Return [X, Y] of the center of cell containing provided text 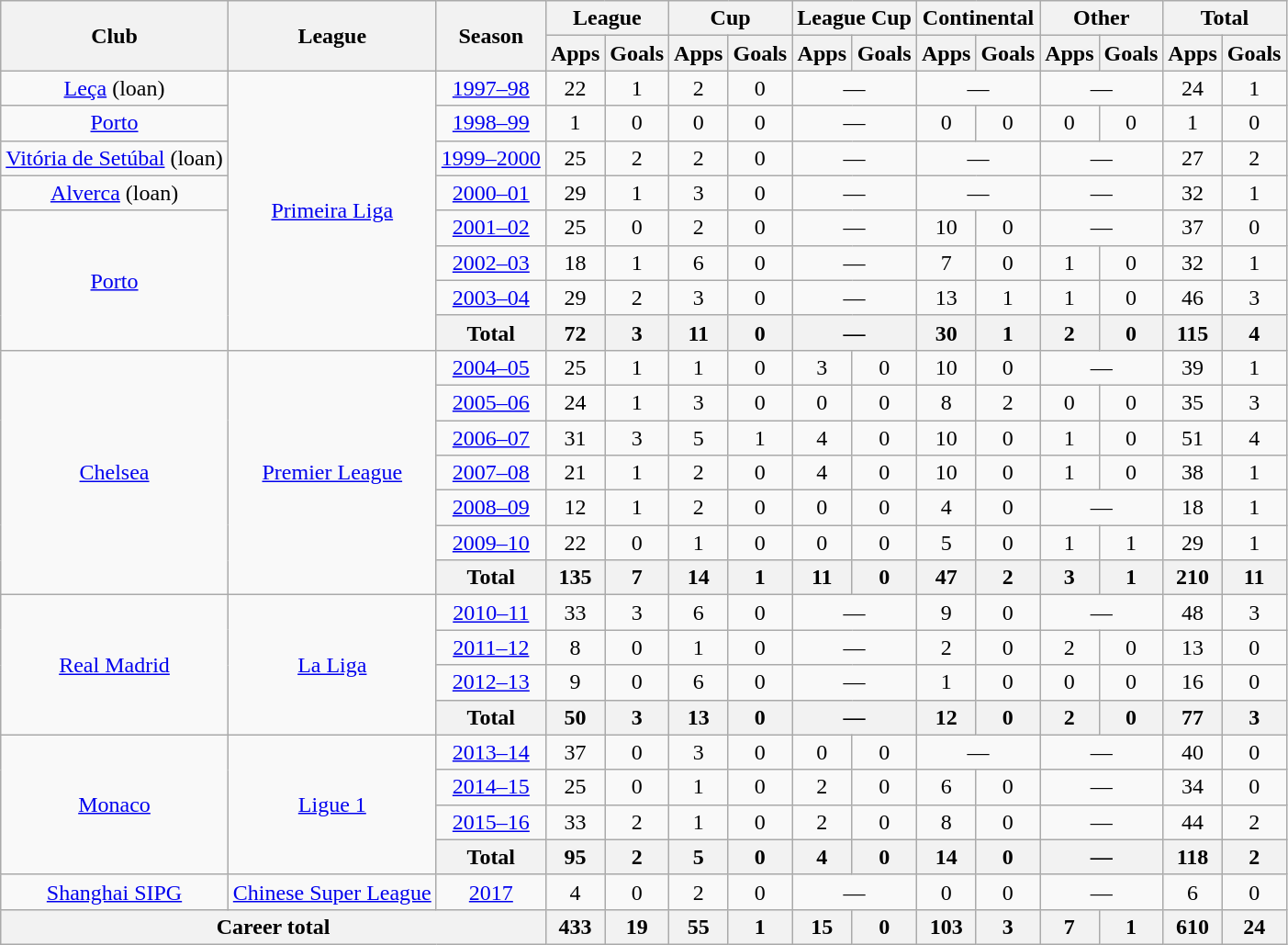
118 [1193, 857]
Club [115, 36]
39 [1193, 367]
16 [1193, 682]
40 [1193, 752]
Shanghai SIPG [115, 892]
Chinese Super League [332, 892]
2014–15 [490, 787]
Primeira Liga [332, 210]
2007–08 [490, 473]
38 [1193, 473]
La Liga [332, 665]
2008–09 [490, 508]
55 [699, 927]
Real Madrid [115, 665]
2002–03 [490, 263]
2006–07 [490, 438]
72 [575, 332]
15 [823, 927]
46 [1193, 298]
Premier League [332, 472]
2011–12 [490, 647]
Leça (loan) [115, 88]
League Cup [855, 18]
95 [575, 857]
1997–98 [490, 88]
21 [575, 473]
47 [946, 578]
610 [1193, 927]
1999–2000 [490, 158]
Career total [274, 927]
433 [575, 927]
2012–13 [490, 682]
2013–14 [490, 752]
27 [1193, 158]
Monaco [115, 804]
48 [1193, 613]
Continental [978, 18]
135 [575, 578]
115 [1193, 332]
Other [1102, 18]
Cup [731, 18]
50 [575, 717]
2015–16 [490, 822]
Chelsea [115, 472]
Ligue 1 [332, 804]
Season [490, 36]
Alverca (loan) [115, 193]
103 [946, 927]
2000–01 [490, 193]
2001–02 [490, 228]
35 [1193, 402]
51 [1193, 438]
2009–10 [490, 543]
77 [1193, 717]
31 [575, 438]
210 [1193, 578]
2010–11 [490, 613]
2017 [490, 892]
2003–04 [490, 298]
34 [1193, 787]
2004–05 [490, 367]
30 [946, 332]
Vitória de Setúbal (loan) [115, 158]
44 [1193, 822]
1998–99 [490, 123]
19 [637, 927]
2005–06 [490, 402]
